For the text-containing cell, return its midpoint in (x, y) coordinate format. 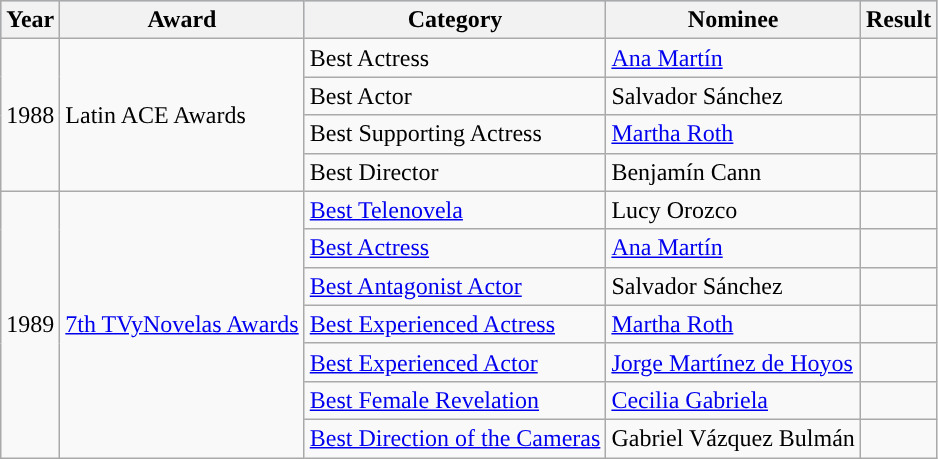
Best Supporting Actress (455, 134)
Gabriel Vázquez Bulmán (734, 438)
Award (182, 20)
Best Female Revelation (455, 400)
Benjamín Cann (734, 172)
Latin ACE Awards (182, 115)
Best Telenovela (455, 210)
Category (455, 20)
Best Director (455, 172)
Year (30, 20)
1988 (30, 115)
Best Experienced Actress (455, 324)
Result (898, 20)
Best Experienced Actor (455, 362)
Jorge Martínez de Hoyos (734, 362)
Best Direction of the Cameras (455, 438)
Best Actor (455, 96)
Nominee (734, 20)
Lucy Orozco (734, 210)
1989 (30, 324)
7th TVyNovelas Awards (182, 324)
Cecilia Gabriela (734, 400)
Best Antagonist Actor (455, 286)
